Detect which cell encompasses the target text, then output its (X, Y) center coordinate. 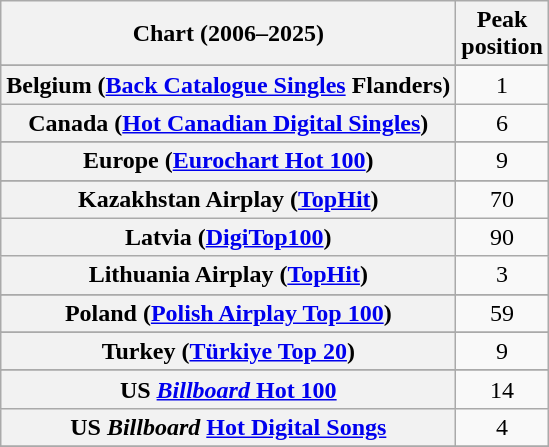
US Billboard Hot Digital Songs (228, 427)
US Billboard Hot 100 (228, 389)
Peakposition (502, 34)
3 (502, 275)
1 (502, 85)
Poland (Polish Airplay Top 100) (228, 313)
4 (502, 427)
Lithuania Airplay (TopHit) (228, 275)
70 (502, 199)
Kazakhstan Airplay (TopHit) (228, 199)
59 (502, 313)
90 (502, 237)
Turkey (Türkiye Top 20) (228, 351)
14 (502, 389)
Chart (2006–2025) (228, 34)
Latvia (DigiTop100) (228, 237)
Canada (Hot Canadian Digital Singles) (228, 123)
6 (502, 123)
Europe (Eurochart Hot 100) (228, 161)
Belgium (Back Catalogue Singles Flanders) (228, 85)
